Extract the [x, y] coordinate from the center of the cell holding the provided text.  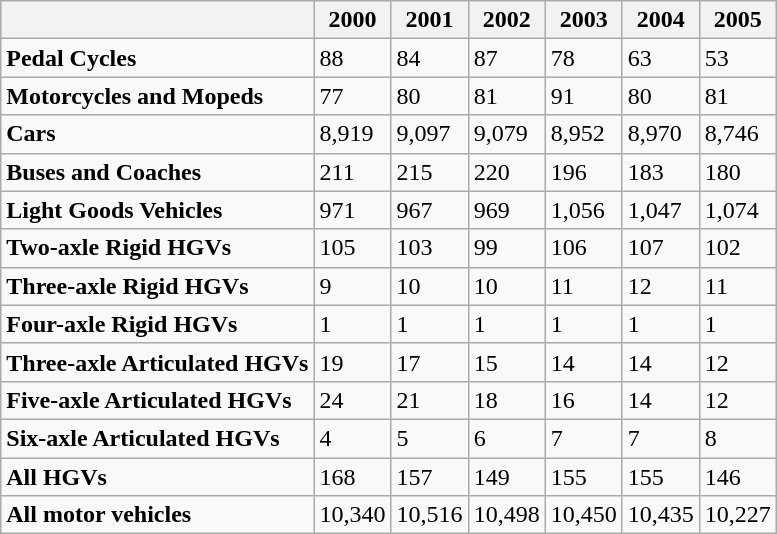
63 [660, 58]
Six-axle Articulated HGVs [158, 438]
Pedal Cycles [158, 58]
102 [738, 248]
969 [506, 210]
103 [430, 248]
180 [738, 172]
8,952 [584, 134]
All HGVs [158, 477]
157 [430, 477]
168 [352, 477]
105 [352, 248]
88 [352, 58]
9,097 [430, 134]
15 [506, 362]
967 [430, 210]
Three-axle Rigid HGVs [158, 286]
18 [506, 400]
10,450 [584, 515]
Four-axle Rigid HGVs [158, 324]
106 [584, 248]
8,970 [660, 134]
84 [430, 58]
2002 [506, 20]
10,435 [660, 515]
4 [352, 438]
16 [584, 400]
91 [584, 96]
78 [584, 58]
10,498 [506, 515]
146 [738, 477]
215 [430, 172]
149 [506, 477]
8 [738, 438]
196 [584, 172]
87 [506, 58]
107 [660, 248]
9,079 [506, 134]
Five-axle Articulated HGVs [158, 400]
2005 [738, 20]
2001 [430, 20]
9 [352, 286]
8,919 [352, 134]
1,047 [660, 210]
211 [352, 172]
Motorcycles and Mopeds [158, 96]
All motor vehicles [158, 515]
Cars [158, 134]
99 [506, 248]
Three-axle Articulated HGVs [158, 362]
1,074 [738, 210]
Buses and Coaches [158, 172]
24 [352, 400]
17 [430, 362]
10,340 [352, 515]
8,746 [738, 134]
Light Goods Vehicles [158, 210]
10,516 [430, 515]
10,227 [738, 515]
19 [352, 362]
2000 [352, 20]
220 [506, 172]
2003 [584, 20]
971 [352, 210]
2004 [660, 20]
53 [738, 58]
21 [430, 400]
77 [352, 96]
6 [506, 438]
183 [660, 172]
5 [430, 438]
Two-axle Rigid HGVs [158, 248]
1,056 [584, 210]
